Output the (X, Y) coordinate of the center of the cell containing the given text.  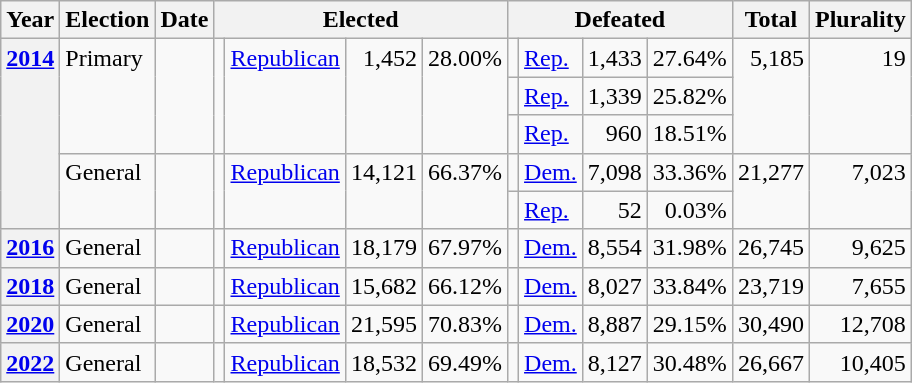
15,682 (384, 286)
2016 (30, 248)
2020 (30, 324)
2018 (30, 286)
33.36% (690, 172)
29.15% (690, 324)
1,339 (614, 96)
8,027 (614, 286)
23,719 (770, 286)
66.37% (464, 191)
9,625 (860, 248)
Elected (361, 20)
Year (30, 20)
70.83% (464, 324)
52 (614, 210)
18,532 (384, 362)
Plurality (860, 20)
26,667 (770, 362)
69.49% (464, 362)
8,127 (614, 362)
Election (108, 20)
Total (770, 20)
0.03% (690, 210)
12,708 (860, 324)
8,554 (614, 248)
7,023 (860, 191)
7,098 (614, 172)
Date (184, 20)
30,490 (770, 324)
31.98% (690, 248)
1,433 (614, 58)
Defeated (620, 20)
26,745 (770, 248)
25.82% (690, 96)
8,887 (614, 324)
33.84% (690, 286)
67.97% (464, 248)
7,655 (860, 286)
Primary (108, 96)
30.48% (690, 362)
2014 (30, 134)
27.64% (690, 58)
2022 (30, 362)
18.51% (690, 134)
21,595 (384, 324)
960 (614, 134)
66.12% (464, 286)
1,452 (384, 96)
14,121 (384, 191)
18,179 (384, 248)
21,277 (770, 191)
28.00% (464, 96)
19 (860, 96)
10,405 (860, 362)
5,185 (770, 96)
